Search for the cell housing the specified text and yield its [X, Y] center coordinate. 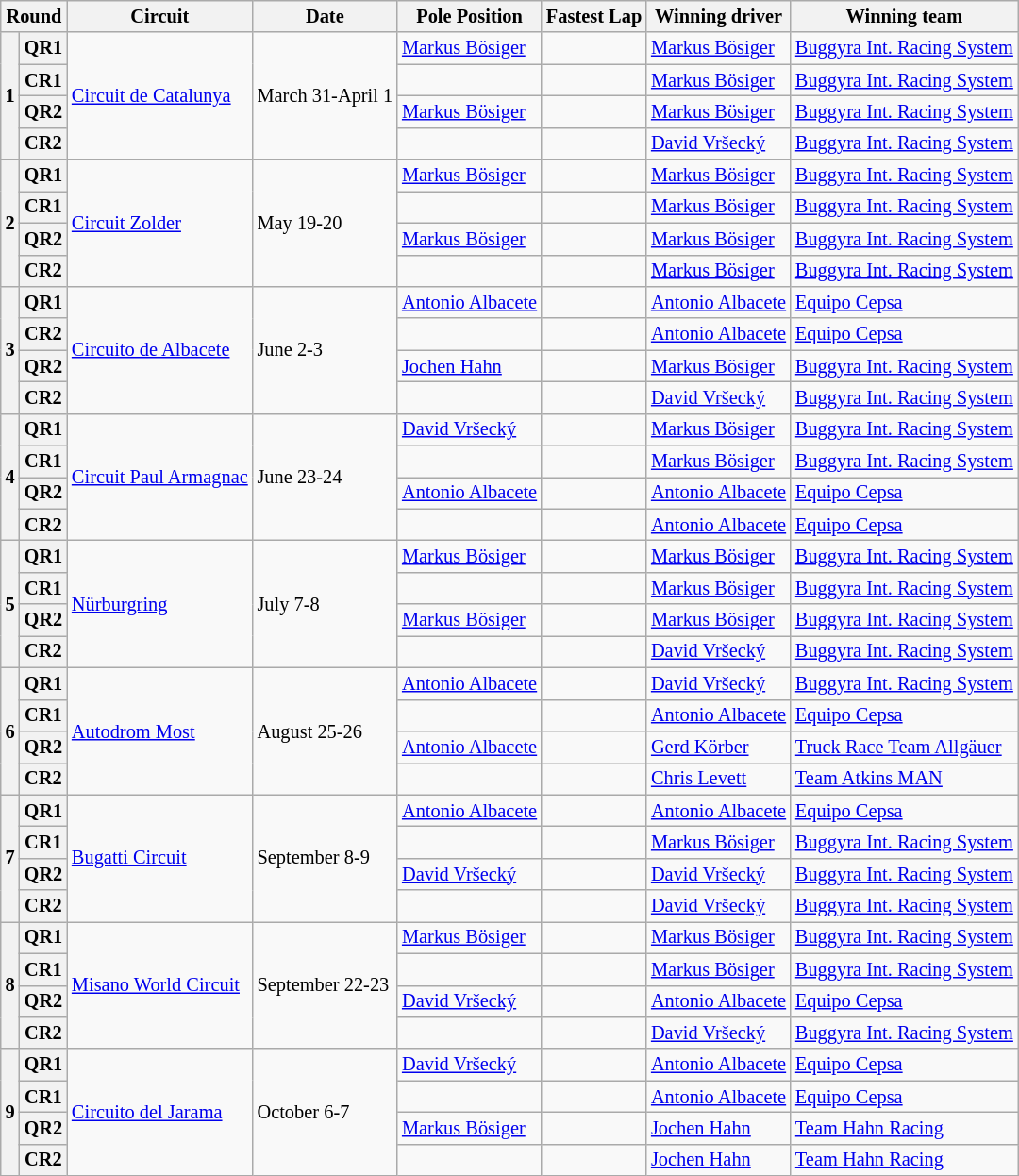
Circuit [160, 16]
Winning team [904, 16]
Fastest Lap [594, 16]
4 [10, 478]
June 23-24 [325, 478]
Round [34, 16]
Date [325, 16]
3 [10, 349]
September 22-23 [325, 985]
Circuit Zolder [160, 223]
Misano World Circuit [160, 985]
5 [10, 604]
Bugatti Circuit [160, 859]
March 31-April 1 [325, 96]
2 [10, 223]
Gerd Körber [719, 747]
1 [10, 96]
Circuit Paul Armagnac [160, 478]
Winning driver [719, 16]
Circuit de Catalunya [160, 96]
June 2-3 [325, 349]
6 [10, 731]
Autodrom Most [160, 731]
August 25-26 [325, 731]
Circuito del Jarama [160, 1112]
Truck Race Team Allgäuer [904, 747]
8 [10, 985]
July 7-8 [325, 604]
Circuito de Albacete [160, 349]
September 8-9 [325, 859]
May 19-20 [325, 223]
Team Atkins MAN [904, 779]
October 6-7 [325, 1112]
Nürburgring [160, 604]
9 [10, 1112]
Chris Levett [719, 779]
Pole Position [470, 16]
7 [10, 859]
